Locate the cell with the specified text and output its (x, y) center coordinate. 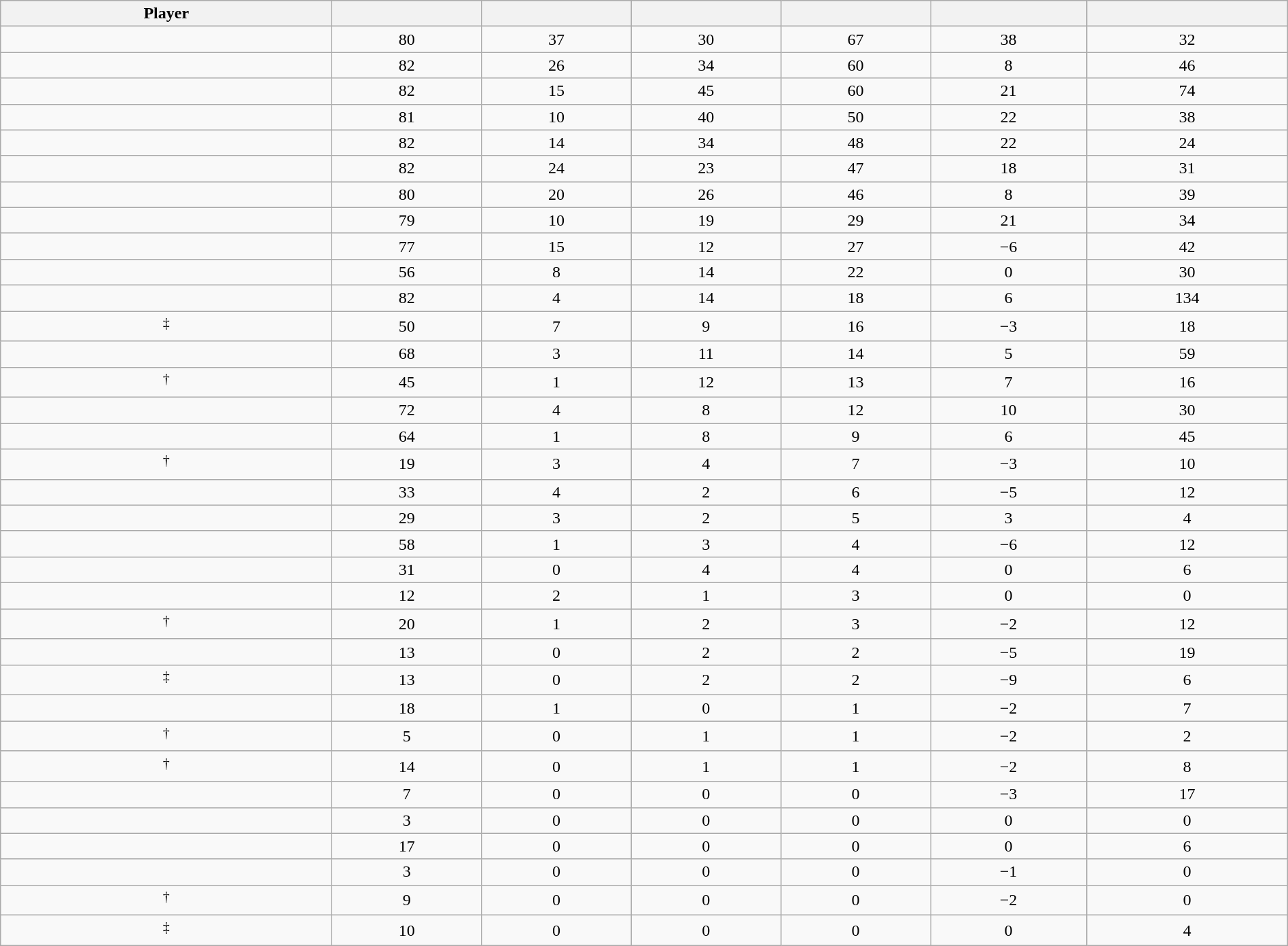
79 (407, 220)
58 (407, 544)
42 (1187, 246)
56 (407, 272)
74 (1187, 91)
72 (407, 410)
134 (1187, 298)
48 (855, 143)
11 (706, 354)
59 (1187, 354)
47 (855, 169)
Player (166, 14)
68 (407, 354)
40 (706, 117)
39 (1187, 194)
−1 (1009, 872)
27 (855, 246)
81 (407, 117)
37 (556, 39)
33 (407, 492)
−9 (1009, 680)
67 (855, 39)
77 (407, 246)
64 (407, 436)
23 (706, 169)
32 (1187, 39)
